Determine the [x, y] coordinate at the center of the cell enclosing the given text.  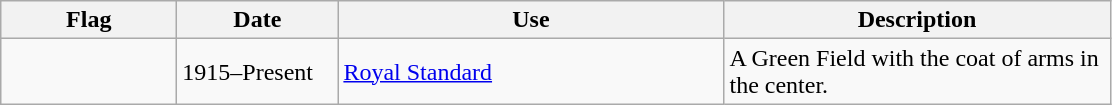
Description [917, 20]
1915–Present [258, 72]
A Green Field with the coat of arms in the center. [917, 72]
Date [258, 20]
Royal Standard [531, 72]
Use [531, 20]
Flag [89, 20]
